Find where the given text appears and provide that cell's center as [X, Y] coordinate. 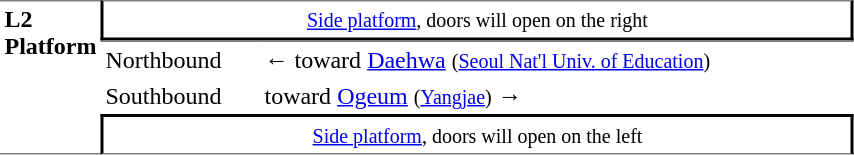
Northbound [180, 59]
← toward Daehwa (Seoul Nat'l Univ. of Education) [557, 59]
toward Ogeum (Yangjae) → [557, 96]
Side platform, doors will open on the right [478, 20]
Side platform, doors will open on the left [478, 134]
L2Platform [50, 77]
Southbound [180, 96]
